Search for the cell housing the specified text and yield its [x, y] center coordinate. 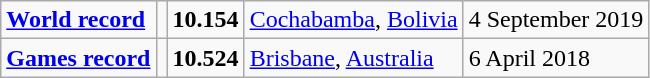
10.524 [206, 58]
World record [78, 20]
6 April 2018 [556, 58]
Games record [78, 58]
Brisbane, Australia [354, 58]
4 September 2019 [556, 20]
10.154 [206, 20]
Cochabamba, Bolivia [354, 20]
